Identify which cell holds the provided text, then report its (X, Y) central coordinate. 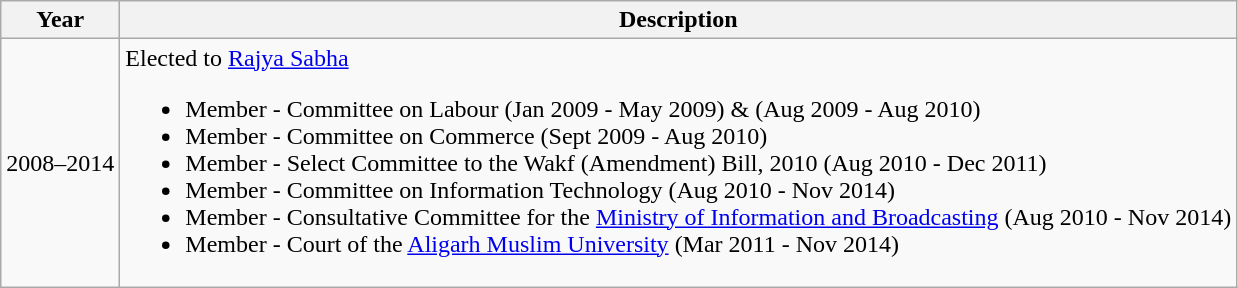
Year (60, 20)
2008–2014 (60, 163)
Description (678, 20)
